Identify which cell holds the provided text, then report its (X, Y) central coordinate. 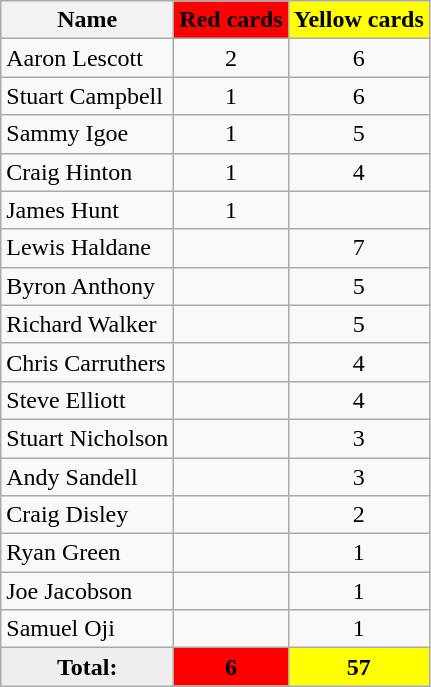
Ryan Green (88, 553)
Aaron Lescott (88, 58)
Joe Jacobson (88, 591)
57 (358, 667)
Stuart Nicholson (88, 438)
Stuart Campbell (88, 96)
Total: (88, 667)
Samuel Oji (88, 629)
Craig Hinton (88, 172)
Andy Sandell (88, 477)
James Hunt (88, 210)
Steve Elliott (88, 400)
Sammy Igoe (88, 134)
7 (358, 248)
Red cards (231, 20)
Byron Anthony (88, 286)
Name (88, 20)
Richard Walker (88, 324)
Yellow cards (358, 20)
Craig Disley (88, 515)
Chris Carruthers (88, 362)
Lewis Haldane (88, 248)
